For the text-containing cell, return its midpoint in [x, y] coordinate format. 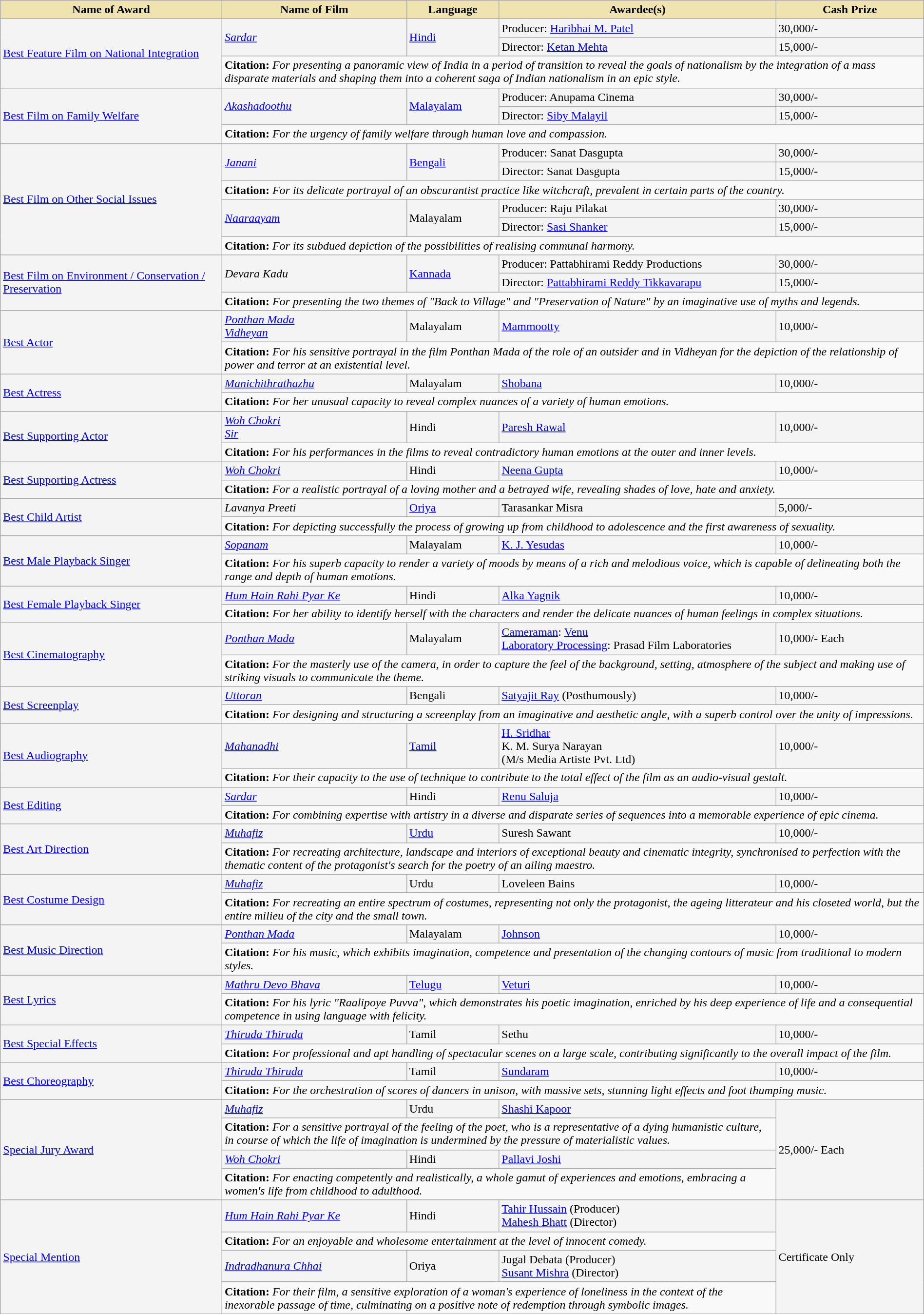
Kannada [452, 274]
Best Female Playback Singer [111, 605]
Akashadoothu [314, 106]
Best Special Effects [111, 1044]
Mahanadhi [314, 746]
Best Costume Design [111, 899]
Pallavi Joshi [637, 1159]
Best Actor [111, 342]
Best Editing [111, 805]
Sethu [637, 1035]
Best Film on Other Social Issues [111, 199]
10,000/- Each [850, 639]
Director: Sanat Dasgupta [637, 171]
Name of Award [111, 10]
Producer: Raju Pilakat [637, 208]
Manichithrathazhu [314, 383]
Language [452, 10]
Best Film on Environment / Conservation / Preservation [111, 283]
Best Audiography [111, 755]
Best Supporting Actor [111, 436]
Best Music Direction [111, 950]
Director: Siby Malayil [637, 116]
Best Feature Film on National Integration [111, 54]
Devara Kadu [314, 274]
Best Cinematography [111, 655]
Alka Yagnik [637, 595]
Citation: For presenting the two themes of "Back to Village" and "Preservation of Nature" by an imaginative use of myths and legends. [573, 301]
Producer: Sanat Dasgupta [637, 153]
Director: Pattabhirami Reddy Tikkavarapu [637, 283]
Citation: For her unusual capacity to reveal complex nuances of a variety of human emotions. [573, 402]
Best Child Artist [111, 517]
Director: Ketan Mehta [637, 47]
Shashi Kapoor [637, 1109]
Best Film on Family Welfare [111, 116]
Paresh Rawal [637, 427]
Director: Sasi Shanker [637, 227]
Neena Gupta [637, 471]
Woh ChokriSir [314, 427]
Jugal Debata (Producer)Susant Mishra (Director) [637, 1266]
25,000/- Each [850, 1150]
Citation: For his performances in the films to reveal contradictory human emotions at the outer and inner levels. [573, 452]
Uttoran [314, 696]
Cash Prize [850, 10]
Telugu [452, 984]
Citation: For depicting successfully the process of growing up from childhood to adolescence and the first awareness of sexuality. [573, 526]
Special Mention [111, 1257]
Loveleen Bains [637, 883]
Citation: For his music, which exhibits imagination, competence and presentation of the changing contours of music from traditional to modern styles. [573, 959]
Special Jury Award [111, 1150]
Tahir Hussain (Producer)Mahesh Bhatt (Director) [637, 1216]
K. J. Yesudas [637, 545]
Best Supporting Actress [111, 480]
Satyajit Ray (Posthumously) [637, 696]
Sopanam [314, 545]
Citation: For combining expertise with artistry in a diverse and disparate series of sequences into a memorable experience of epic cinema. [573, 815]
Best Male Playback Singer [111, 561]
Best Lyrics [111, 1000]
Citation: For professional and apt handling of spectacular scenes on a large scale, contributing significantly to the overall impact of the film. [573, 1053]
Suresh Sawant [637, 833]
Awardee(s) [637, 10]
Best Actress [111, 392]
Best Choreography [111, 1081]
Citation: For the orchestration of scores of dancers in unison, with massive sets, stunning light effects and foot thumping music. [573, 1090]
Lavanya Preeti [314, 508]
Citation: For an enjoyable and wholesome entertainment at the level of innocent comedy. [499, 1241]
Name of Film [314, 10]
Johnson [637, 934]
Janani [314, 162]
Renu Saluja [637, 796]
Certificate Only [850, 1257]
Veturi [637, 984]
Cameraman: VenuLaboratory Processing: Prasad Film Laboratories [637, 639]
Citation: For their capacity to the use of technique to contribute to the total effect of the film as an audio-visual gestalt. [573, 778]
Sundaram [637, 1072]
Citation: For her ability to identify herself with the characters and render the delicate nuances of human feelings in complex situations. [573, 614]
Naaraayam [314, 217]
Citation: For its delicate portrayal of an obscurantist practice like witchcraft, prevalent in certain parts of the country. [573, 190]
Citation: For the urgency of family welfare through human love and compassion. [573, 134]
Producer: Anupama Cinema [637, 97]
Best Screenplay [111, 705]
Mammootty [637, 327]
Mathru Devo Bhava [314, 984]
Tarasankar Misra [637, 508]
Citation: For designing and structuring a screenplay from an imaginative and aesthetic angle, with a superb control over the unity of impressions. [573, 714]
Citation: For a realistic portrayal of a loving mother and a betrayed wife, revealing shades of love, hate and anxiety. [573, 489]
H. SridharK. M. Surya Narayan(M/s Media Artiste Pvt. Ltd) [637, 746]
Producer: Haribhai M. Patel [637, 28]
Shobana [637, 383]
Best Art Direction [111, 849]
Citation: For its subdued depiction of the possibilities of realising communal harmony. [573, 245]
Producer: Pattabhirami Reddy Productions [637, 264]
Indradhanura Chhai [314, 1266]
Ponthan MadaVidheyan [314, 327]
5,000/- [850, 508]
